Search for the cell housing the specified text and yield its (X, Y) center coordinate. 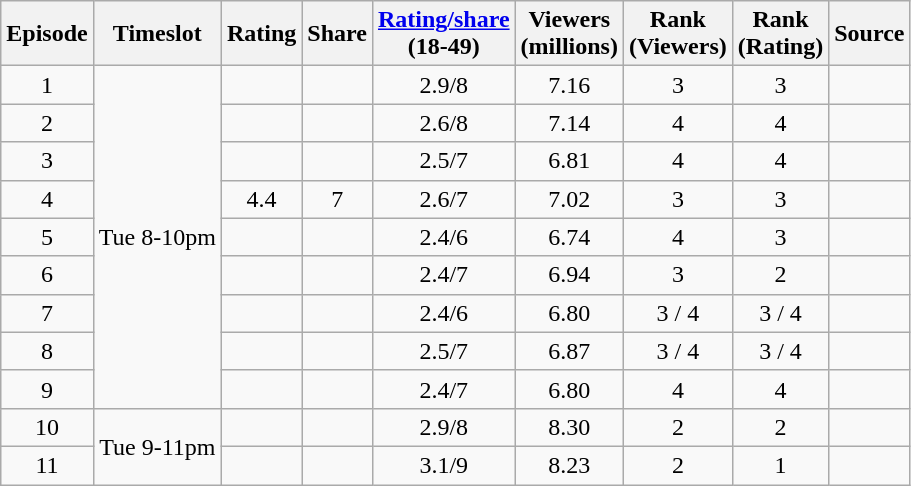
Rank(Rating) (780, 34)
8 (47, 351)
Tue 8-10pm (157, 238)
7.14 (569, 123)
7.16 (569, 85)
8.23 (569, 465)
4.4 (261, 199)
Rank(Viewers) (678, 34)
9 (47, 389)
6.74 (569, 237)
6.94 (569, 275)
6.87 (569, 351)
6.81 (569, 161)
6 (47, 275)
2.6/7 (444, 199)
Timeslot (157, 34)
11 (47, 465)
Rating/share(18-49) (444, 34)
8.30 (569, 427)
3.1/9 (444, 465)
10 (47, 427)
Viewers(millions) (569, 34)
7.02 (569, 199)
Tue 9-11pm (157, 446)
5 (47, 237)
Rating (261, 34)
Source (870, 34)
Share (338, 34)
2.6/8 (444, 123)
Episode (47, 34)
